Output the (x, y) coordinate of the center of the cell containing the given text.  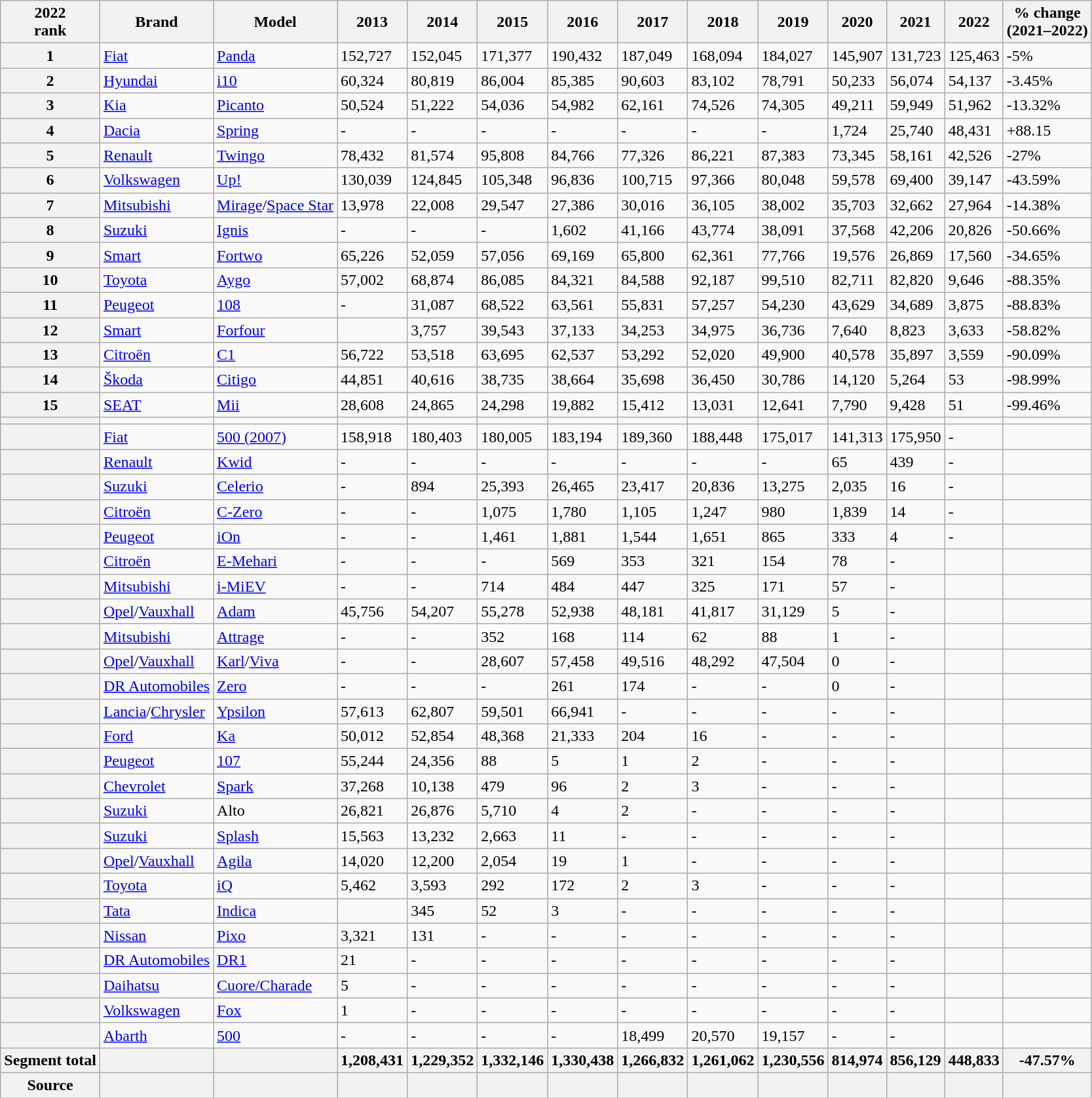
Pixo (275, 936)
19,157 (793, 1035)
87,383 (793, 155)
Cuore/Charade (275, 985)
15,412 (652, 405)
90,603 (652, 81)
31,129 (793, 611)
-47.57% (1047, 1060)
152,045 (443, 56)
-5% (1047, 56)
26,869 (916, 255)
Mirage/Space Star (275, 205)
114 (652, 636)
183,194 (583, 437)
1,332,146 (512, 1060)
13 (50, 355)
66,941 (583, 711)
Dacia (156, 130)
-58.82% (1047, 330)
55,244 (372, 761)
-13.32% (1047, 105)
65 (857, 462)
145,907 (857, 56)
13,978 (372, 205)
53 (973, 380)
187,049 (652, 56)
174 (652, 686)
1,651 (723, 537)
1,261,062 (723, 1060)
184,027 (793, 56)
69,400 (916, 180)
26,876 (443, 811)
180,005 (512, 437)
-27% (1047, 155)
7,790 (857, 405)
50,012 (372, 736)
12,200 (443, 861)
2017 (652, 22)
55,278 (512, 611)
78,432 (372, 155)
15,563 (372, 836)
63,695 (512, 355)
1,105 (652, 512)
iQ (275, 886)
Celerio (275, 487)
1,075 (512, 512)
32,662 (916, 205)
439 (916, 462)
171 (793, 586)
15 (50, 405)
Hyundai (156, 81)
80,819 (443, 81)
31,087 (443, 305)
14,120 (857, 380)
37,133 (583, 330)
1,544 (652, 537)
168,094 (723, 56)
2016 (583, 22)
42,526 (973, 155)
1,229,352 (443, 1060)
39,147 (973, 180)
Ignis (275, 230)
40,616 (443, 380)
Daihatsu (156, 985)
38,002 (793, 205)
9 (50, 255)
62,807 (443, 711)
77,326 (652, 155)
44,851 (372, 380)
-90.09% (1047, 355)
Spark (275, 786)
1,881 (583, 537)
14,020 (372, 861)
9,646 (973, 280)
51,962 (973, 105)
48,292 (723, 661)
Alto (275, 811)
1,724 (857, 130)
13,031 (723, 405)
20,836 (723, 487)
175,017 (793, 437)
Splash (275, 836)
2020 (857, 22)
82,820 (916, 280)
500 (2007) (275, 437)
57,056 (512, 255)
188,448 (723, 437)
28,608 (372, 405)
Mii (275, 405)
152,727 (372, 56)
20,570 (723, 1035)
-50.66% (1047, 230)
Citigo (275, 380)
Segment total (50, 1060)
83,102 (723, 81)
107 (275, 761)
DR1 (275, 960)
Abarth (156, 1035)
333 (857, 537)
48,431 (973, 130)
48,181 (652, 611)
3,633 (973, 330)
54,036 (512, 105)
125,463 (973, 56)
1,330,438 (583, 1060)
65,226 (372, 255)
58,161 (916, 155)
54,207 (443, 611)
1,839 (857, 512)
447 (652, 586)
2019 (793, 22)
7 (50, 205)
96 (583, 786)
168 (583, 636)
i10 (275, 81)
Adam (275, 611)
131,723 (916, 56)
484 (583, 586)
59,501 (512, 711)
Picanto (275, 105)
63,561 (583, 305)
57,257 (723, 305)
78 (857, 561)
2014 (443, 22)
59,578 (857, 180)
55,831 (652, 305)
34,975 (723, 330)
73,345 (857, 155)
86,221 (723, 155)
10 (50, 280)
56,722 (372, 355)
SEAT (156, 405)
53,518 (443, 355)
Brand (156, 22)
43,629 (857, 305)
154 (793, 561)
13,232 (443, 836)
59,949 (916, 105)
28,607 (512, 661)
52,854 (443, 736)
-99.46% (1047, 405)
52,938 (583, 611)
714 (512, 586)
51,222 (443, 105)
40,578 (857, 355)
6 (50, 180)
54,137 (973, 81)
49,211 (857, 105)
2,054 (512, 861)
-34.65% (1047, 255)
261 (583, 686)
Ford (156, 736)
30,016 (652, 205)
24,865 (443, 405)
50,524 (372, 105)
175,950 (916, 437)
82,711 (857, 280)
1,602 (583, 230)
57,458 (583, 661)
130,039 (372, 180)
62 (723, 636)
% change(2021–2022) (1047, 22)
325 (723, 586)
39,543 (512, 330)
57,613 (372, 711)
189,360 (652, 437)
Fortwo (275, 255)
Zero (275, 686)
856,129 (916, 1060)
5,462 (372, 886)
2,663 (512, 836)
105,348 (512, 180)
41,166 (652, 230)
1,461 (512, 537)
108 (275, 305)
86,085 (512, 280)
23,417 (652, 487)
10,138 (443, 786)
Ka (275, 736)
99,510 (793, 280)
35,698 (652, 380)
C-Zero (275, 512)
96,836 (583, 180)
345 (443, 911)
Ypsilon (275, 711)
Agila (275, 861)
100,715 (652, 180)
iOn (275, 537)
57 (857, 586)
-14.38% (1047, 205)
35,897 (916, 355)
Karl/Viva (275, 661)
5,710 (512, 811)
321 (723, 561)
54,230 (793, 305)
Attrage (275, 636)
97,366 (723, 180)
3,321 (372, 936)
52,020 (723, 355)
48,368 (512, 736)
Kwid (275, 462)
190,432 (583, 56)
Kia (156, 105)
21,333 (583, 736)
Chevrolet (156, 786)
12,641 (793, 405)
53,292 (652, 355)
171,377 (512, 56)
2022 (973, 22)
84,766 (583, 155)
47,504 (793, 661)
68,522 (512, 305)
C1 (275, 355)
894 (443, 487)
Nissan (156, 936)
3,875 (973, 305)
Twingo (275, 155)
26,821 (372, 811)
26,465 (583, 487)
Lancia/Chrysler (156, 711)
Tata (156, 911)
62,361 (723, 255)
2018 (723, 22)
292 (512, 886)
42,206 (916, 230)
25,740 (916, 130)
37,268 (372, 786)
30,786 (793, 380)
1,247 (723, 512)
84,588 (652, 280)
56,074 (916, 81)
37,568 (857, 230)
49,900 (793, 355)
7,640 (857, 330)
+88.15 (1047, 130)
i-MiEV (275, 586)
74,305 (793, 105)
60,324 (372, 81)
Indica (275, 911)
141,313 (857, 437)
8,823 (916, 330)
Model (275, 22)
69,169 (583, 255)
21 (372, 960)
85,385 (583, 81)
2022rank (50, 22)
51 (973, 405)
19 (583, 861)
41,817 (723, 611)
65,800 (652, 255)
34,689 (916, 305)
68,874 (443, 280)
77,766 (793, 255)
Up! (275, 180)
3,593 (443, 886)
49,516 (652, 661)
2013 (372, 22)
Forfour (275, 330)
1,780 (583, 512)
814,974 (857, 1060)
E-Mehari (275, 561)
62,161 (652, 105)
52 (512, 911)
17,560 (973, 255)
124,845 (443, 180)
54,982 (583, 105)
35,703 (857, 205)
352 (512, 636)
52,059 (443, 255)
Panda (275, 56)
86,004 (512, 81)
45,756 (372, 611)
22,008 (443, 205)
9,428 (916, 405)
81,574 (443, 155)
Fox (275, 1010)
34,253 (652, 330)
92,187 (723, 280)
19,882 (583, 405)
80,048 (793, 180)
36,105 (723, 205)
24,298 (512, 405)
1,208,431 (372, 1060)
Source (50, 1085)
204 (652, 736)
569 (583, 561)
-88.35% (1047, 280)
-98.99% (1047, 380)
84,321 (583, 280)
95,808 (512, 155)
1,266,832 (652, 1060)
8 (50, 230)
479 (512, 786)
172 (583, 886)
29,547 (512, 205)
27,964 (973, 205)
43,774 (723, 230)
980 (793, 512)
3,757 (443, 330)
38,091 (793, 230)
38,664 (583, 380)
Škoda (156, 380)
448,833 (973, 1060)
-88.83% (1047, 305)
50,233 (857, 81)
78,791 (793, 81)
19,576 (857, 255)
158,918 (372, 437)
3,559 (973, 355)
865 (793, 537)
12 (50, 330)
2,035 (857, 487)
180,403 (443, 437)
353 (652, 561)
2021 (916, 22)
74,526 (723, 105)
25,393 (512, 487)
131 (443, 936)
36,450 (723, 380)
13,275 (793, 487)
Spring (275, 130)
5,264 (916, 380)
20,826 (973, 230)
-3.45% (1047, 81)
62,537 (583, 355)
1,230,556 (793, 1060)
36,736 (793, 330)
18,499 (652, 1035)
38,735 (512, 380)
500 (275, 1035)
24,356 (443, 761)
2015 (512, 22)
Aygo (275, 280)
27,386 (583, 205)
57,002 (372, 280)
-43.59% (1047, 180)
